Extract the [X, Y] coordinate from the center of the cell holding the provided text.  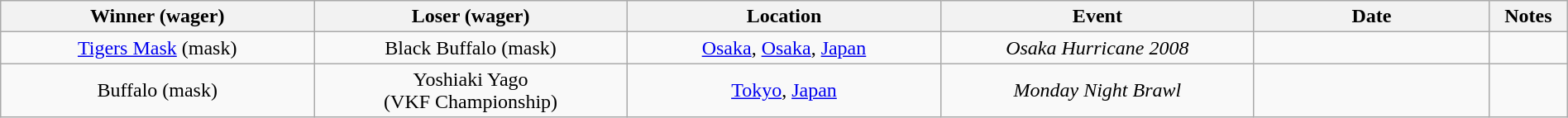
Notes [1528, 17]
Tokyo, Japan [784, 91]
Tigers Mask (mask) [157, 48]
Winner (wager) [157, 17]
Location [784, 17]
Yoshiaki Yago(VKF Championship) [471, 91]
Loser (wager) [471, 17]
Black Buffalo (mask) [471, 48]
Event [1097, 17]
Monday Night Brawl [1097, 91]
Buffalo (mask) [157, 91]
Osaka Hurricane 2008 [1097, 48]
Osaka, Osaka, Japan [784, 48]
Date [1371, 17]
